Detect which cell encompasses the target text, then output its (X, Y) center coordinate. 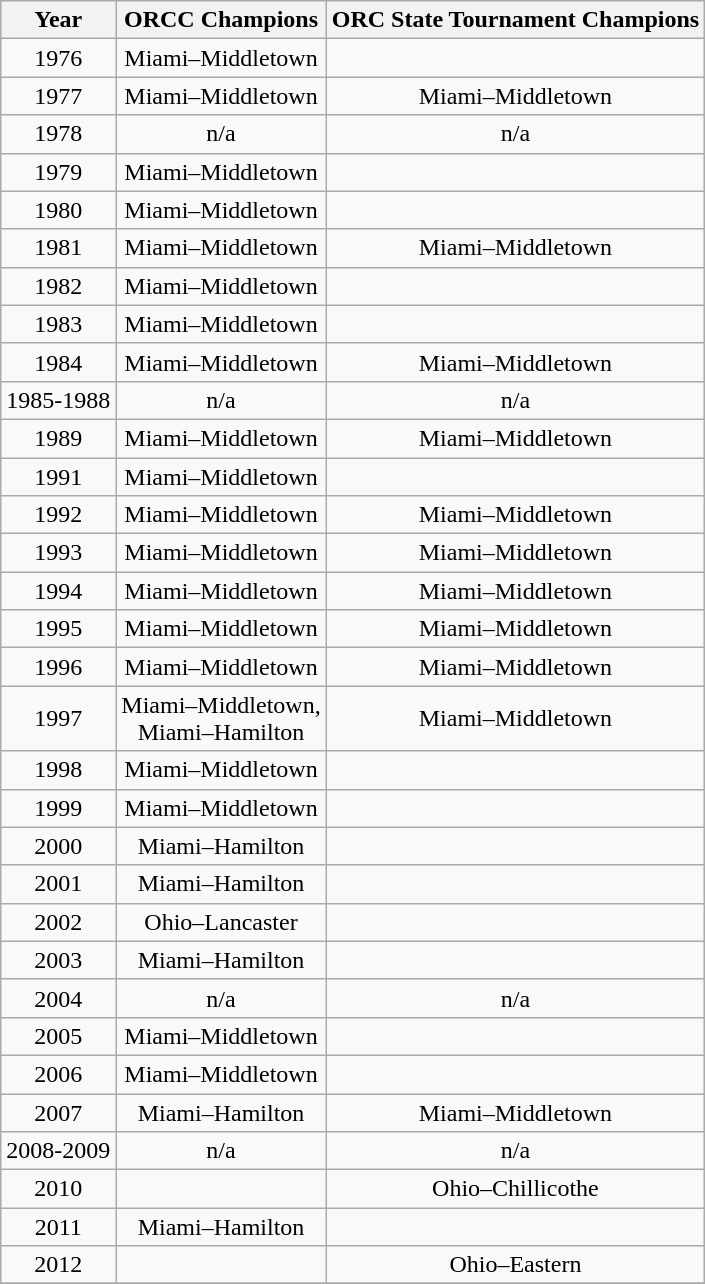
1993 (58, 553)
ORCC Champions (221, 20)
2003 (58, 960)
2007 (58, 1113)
1981 (58, 248)
1977 (58, 96)
Ohio–Lancaster (221, 922)
2001 (58, 884)
1997 (58, 718)
1998 (58, 770)
1985-1988 (58, 400)
Year (58, 20)
1999 (58, 808)
2006 (58, 1074)
2005 (58, 1036)
1995 (58, 629)
1980 (58, 210)
1991 (58, 477)
2000 (58, 846)
1983 (58, 324)
1996 (58, 667)
1978 (58, 134)
Miami–Middletown,Miami–Hamilton (221, 718)
Ohio–Eastern (515, 1265)
1982 (58, 286)
2002 (58, 922)
1994 (58, 591)
1984 (58, 362)
1992 (58, 515)
2008-2009 (58, 1151)
2011 (58, 1227)
2012 (58, 1265)
1989 (58, 438)
ORC State Tournament Champions (515, 20)
2004 (58, 998)
Ohio–Chillicothe (515, 1189)
1976 (58, 58)
1979 (58, 172)
2010 (58, 1189)
